Pinpoint the cell where the given text exists, returning its [X, Y] midpoint coordinate. 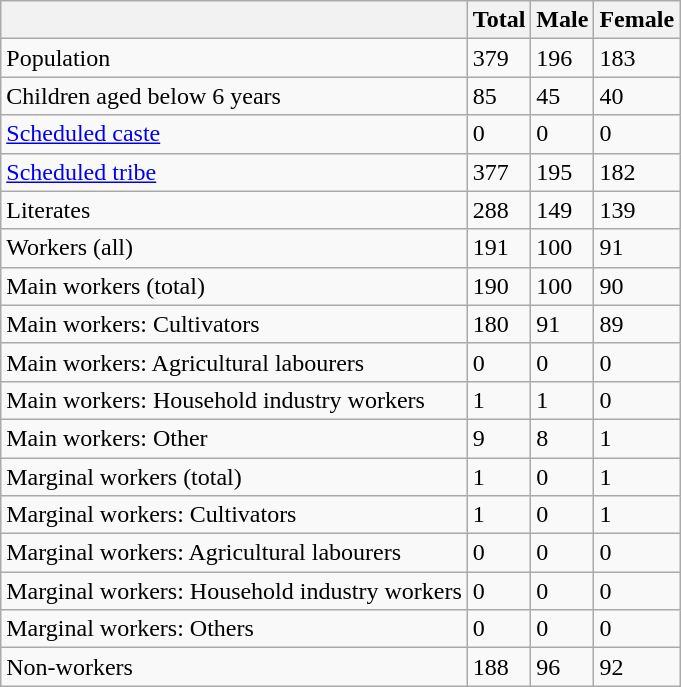
188 [499, 667]
45 [562, 96]
8 [562, 438]
Workers (all) [234, 248]
139 [637, 210]
Main workers: Agricultural labourers [234, 362]
Main workers: Other [234, 438]
Marginal workers: Household industry workers [234, 591]
Scheduled caste [234, 134]
Main workers: Household industry workers [234, 400]
180 [499, 324]
Literates [234, 210]
149 [562, 210]
Population [234, 58]
Marginal workers: Agricultural labourers [234, 553]
Marginal workers (total) [234, 477]
Marginal workers: Cultivators [234, 515]
Main workers: Cultivators [234, 324]
196 [562, 58]
288 [499, 210]
182 [637, 172]
40 [637, 96]
Marginal workers: Others [234, 629]
Female [637, 20]
Total [499, 20]
Main workers (total) [234, 286]
Non-workers [234, 667]
96 [562, 667]
85 [499, 96]
90 [637, 286]
379 [499, 58]
191 [499, 248]
377 [499, 172]
9 [499, 438]
195 [562, 172]
190 [499, 286]
89 [637, 324]
Children aged below 6 years [234, 96]
183 [637, 58]
Male [562, 20]
92 [637, 667]
Scheduled tribe [234, 172]
